Search for the cell housing the specified text and yield its (X, Y) center coordinate. 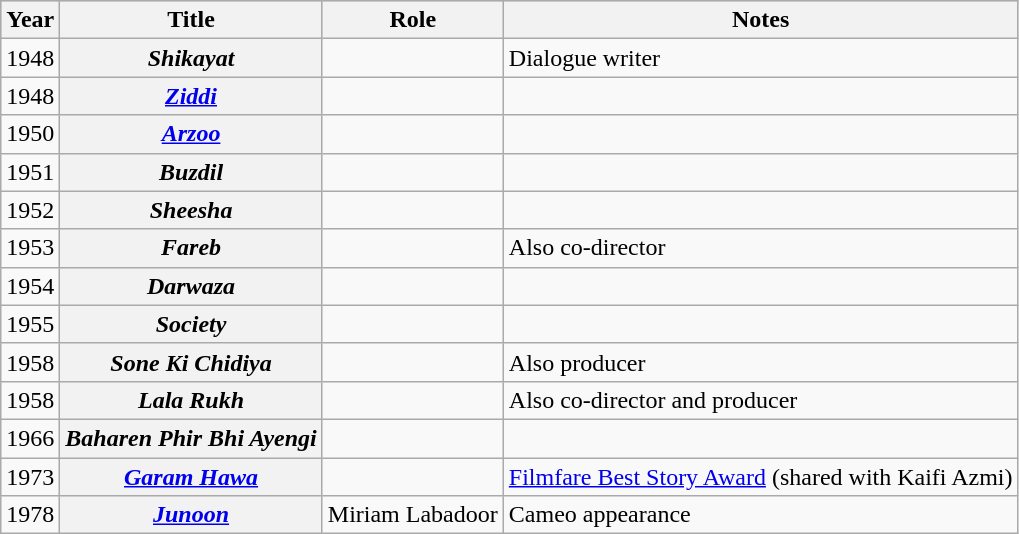
Shikayat (191, 58)
Miriam Labadoor (412, 515)
Filmfare Best Story Award (shared with Kaifi Azmi) (760, 477)
Sone Ki Chidiya (191, 362)
Ziddi (191, 96)
Year (30, 20)
Also producer (760, 362)
Title (191, 20)
Also co-director (760, 248)
1950 (30, 134)
1954 (30, 286)
Junoon (191, 515)
1955 (30, 324)
Buzdil (191, 172)
1978 (30, 515)
Dialogue writer (760, 58)
Garam Hawa (191, 477)
Fareb (191, 248)
1952 (30, 210)
Arzoo (191, 134)
Cameo appearance (760, 515)
1951 (30, 172)
Darwaza (191, 286)
1966 (30, 438)
Lala Rukh (191, 400)
1973 (30, 477)
Society (191, 324)
Also co-director and producer (760, 400)
Sheesha (191, 210)
1953 (30, 248)
Baharen Phir Bhi Ayengi (191, 438)
Role (412, 20)
Notes (760, 20)
